For the text-containing cell, return its midpoint in [X, Y] coordinate format. 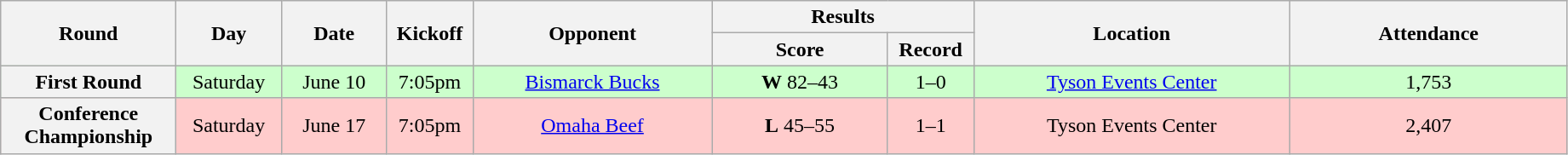
Date [334, 33]
Round [89, 33]
Record [930, 49]
Attendance [1428, 33]
First Round [89, 82]
1–0 [930, 82]
Omaha Beef [593, 126]
1–1 [930, 126]
1,753 [1428, 82]
Results [843, 17]
L 45–55 [800, 126]
Kickoff [429, 33]
Location [1131, 33]
Conference Championship [89, 126]
Bismarck Bucks [593, 82]
2,407 [1428, 126]
June 17 [334, 126]
Score [800, 49]
W 82–43 [800, 82]
Opponent [593, 33]
June 10 [334, 82]
Day [229, 33]
